Locate the cell with the specified text and output its (X, Y) center coordinate. 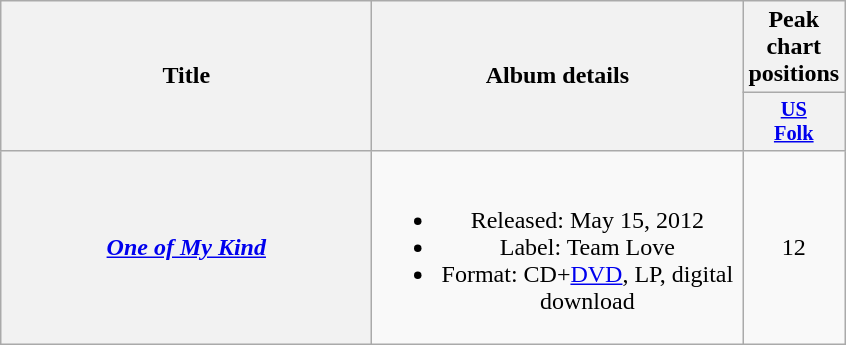
One of My Kind (186, 247)
12 (794, 247)
Album details (558, 76)
Released: May 15, 2012Label: Team LoveFormat: CD+DVD, LP, digital download (558, 247)
Peak chart positions (794, 47)
USFolk (794, 122)
Title (186, 76)
